Capture the cell that displays the provided text and extract its (X, Y) central coordinate. 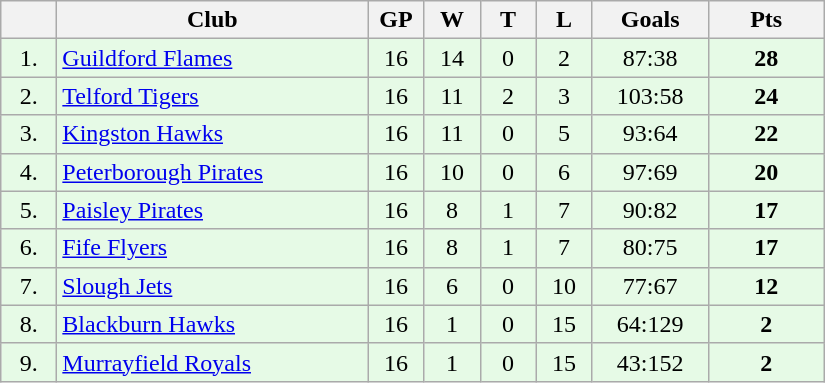
22 (766, 134)
Peterborough Pirates (212, 172)
Pts (766, 20)
103:58 (650, 96)
28 (766, 58)
80:75 (650, 248)
20 (766, 172)
3. (29, 134)
Blackburn Hawks (212, 324)
12 (766, 286)
3 (564, 96)
1. (29, 58)
L (564, 20)
4. (29, 172)
77:67 (650, 286)
Slough Jets (212, 286)
6. (29, 248)
87:38 (650, 58)
GP (396, 20)
2. (29, 96)
93:64 (650, 134)
64:129 (650, 324)
Goals (650, 20)
Guildford Flames (212, 58)
97:69 (650, 172)
43:152 (650, 362)
T (508, 20)
W (452, 20)
5. (29, 210)
Fife Flyers (212, 248)
9. (29, 362)
24 (766, 96)
90:82 (650, 210)
Telford Tigers (212, 96)
Paisley Pirates (212, 210)
Club (212, 20)
7. (29, 286)
Murrayfield Royals (212, 362)
14 (452, 58)
Kingston Hawks (212, 134)
5 (564, 134)
8. (29, 324)
